Extract the (X, Y) coordinate from the center of the cell holding the provided text.  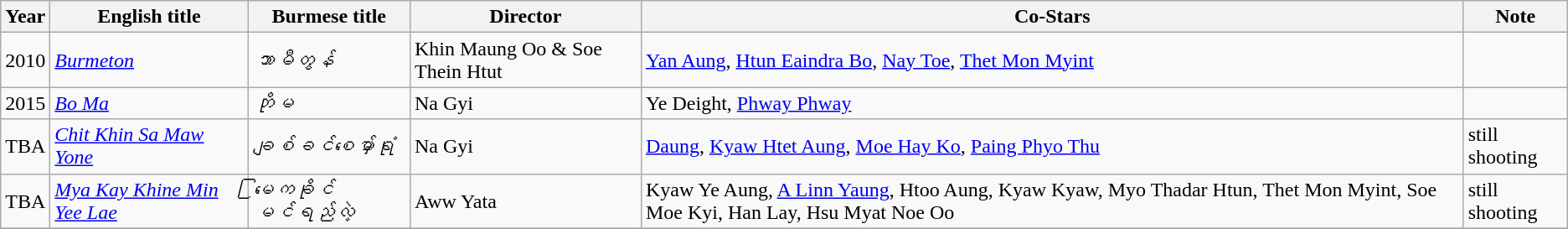
Bo Ma (149, 103)
Co-Stars (1052, 17)
မြကေခိုင်မင်ရည်လဲ့ (329, 201)
Mya Kay Khine Min Yee Lae (149, 201)
English title (149, 17)
Khin Maung Oo & Soe Thein Htut (525, 60)
Note (1515, 17)
ဘာမီတွန် (329, 60)
Burmeton (149, 60)
Chit Khin Sa Maw Yone (149, 146)
Kyaw Ye Aung, A Linn Yaung, Htoo Aung, Kyaw Kyaw, Myo Thadar Htun, Thet Mon Myint, Soe Moe Kyi, Han Lay, Hsu Myat Noe Oo (1052, 201)
Aww Yata (525, 201)
Director (525, 17)
Ye Deight, Phway Phway (1052, 103)
Burmese title (329, 17)
Year (25, 17)
Daung, Kyaw Htet Aung, Moe Hay Ko, Paing Phyo Thu (1052, 146)
ဘိုမ (329, 103)
2015 (25, 103)
2010 (25, 60)
Yan Aung, Htun Eaindra Bo, Nay Toe, Thet Mon Myint (1052, 60)
ချစ်ခင်စမှော်ရုံ (329, 146)
